Provide the [X, Y] coordinate of the cell's center where the given text is located.  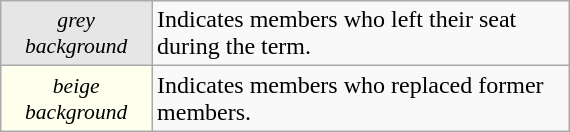
beige background [76, 98]
Indicates members who replaced former members. [361, 98]
Indicates members who left their seat during the term. [361, 34]
grey background [76, 34]
